Scan for the cell matching the given text and deliver its (x, y) coordinate at center. 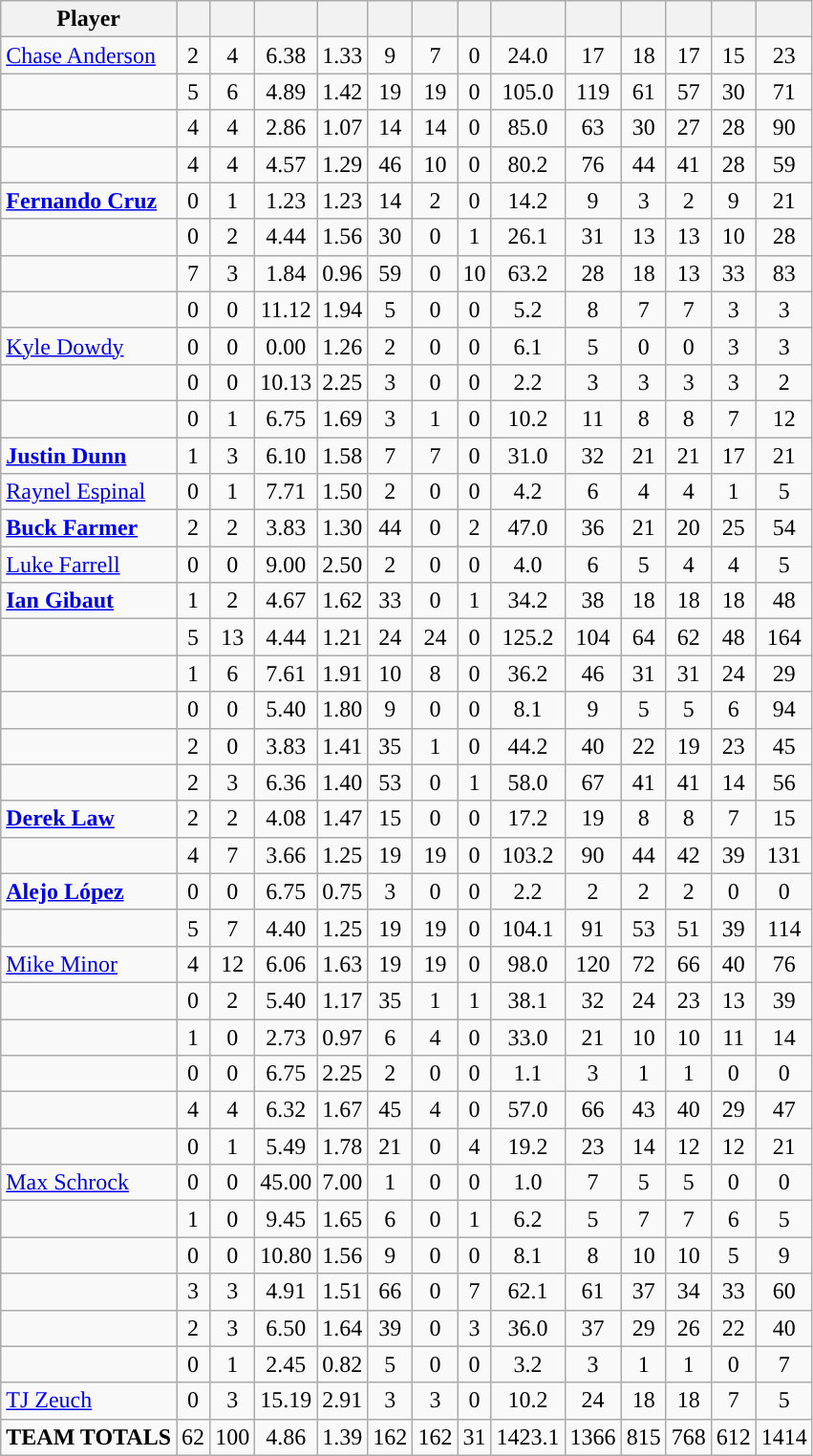
54 (783, 528)
57.0 (527, 1110)
1.80 (342, 710)
10.13 (287, 382)
27 (688, 128)
120 (592, 964)
131 (783, 855)
1.67 (342, 1110)
71 (783, 92)
47 (783, 1110)
6.2 (527, 1219)
4.91 (287, 1292)
26.1 (527, 237)
24.0 (527, 55)
19.2 (527, 1146)
98.0 (527, 964)
31.0 (527, 456)
4.89 (287, 92)
0.96 (342, 273)
Justin Dunn (89, 456)
4.2 (527, 492)
1.78 (342, 1146)
4.08 (287, 819)
1.62 (342, 601)
7.00 (342, 1183)
103.2 (527, 855)
119 (592, 92)
125.2 (527, 637)
1.07 (342, 128)
1414 (783, 1437)
1.40 (342, 782)
Derek Law (89, 819)
56 (783, 782)
2.86 (287, 128)
1.42 (342, 92)
0.75 (342, 891)
2.91 (342, 1401)
4.57 (287, 164)
105.0 (527, 92)
34.2 (527, 601)
72 (644, 964)
1.17 (342, 1000)
1423.1 (527, 1437)
6.36 (287, 782)
36.2 (527, 674)
164 (783, 637)
64 (644, 637)
20 (688, 528)
34 (688, 1292)
1.47 (342, 819)
47.0 (527, 528)
1.41 (342, 746)
67 (592, 782)
14.2 (527, 201)
114 (783, 928)
1.64 (342, 1328)
4.67 (287, 601)
104.1 (527, 928)
1.65 (342, 1219)
3.66 (287, 855)
62.1 (527, 1292)
Buck Farmer (89, 528)
Mike Minor (89, 964)
100 (233, 1437)
1.30 (342, 528)
768 (688, 1437)
1.33 (342, 55)
Kyle Dowdy (89, 346)
51 (688, 928)
36 (592, 528)
9.00 (287, 565)
5.49 (287, 1146)
1.39 (342, 1437)
83 (783, 273)
TJ Zeuch (89, 1401)
1.0 (527, 1183)
Player (89, 19)
63.2 (527, 273)
38 (592, 601)
1366 (592, 1437)
4.40 (287, 928)
58.0 (527, 782)
2.50 (342, 565)
1.91 (342, 674)
1.21 (342, 637)
1.94 (342, 310)
6.10 (287, 456)
7.61 (287, 674)
Luke Farrell (89, 565)
0.97 (342, 1037)
6.32 (287, 1110)
Max Schrock (89, 1183)
1.58 (342, 456)
612 (734, 1437)
TEAM TOTALS (89, 1437)
11.12 (287, 310)
33.0 (527, 1037)
6.38 (287, 55)
26 (688, 1328)
1.69 (342, 418)
6.1 (527, 346)
1.51 (342, 1292)
9.45 (287, 1219)
Alejo López (89, 891)
7.71 (287, 492)
25 (734, 528)
10.80 (287, 1255)
Chase Anderson (89, 55)
94 (783, 710)
104 (592, 637)
0.00 (287, 346)
1.1 (527, 1074)
44.2 (527, 746)
15.19 (287, 1401)
6.50 (287, 1328)
815 (644, 1437)
43 (644, 1110)
57 (688, 92)
63 (592, 128)
0.82 (342, 1364)
45.00 (287, 1183)
Ian Gibaut (89, 601)
Raynel Espinal (89, 492)
1.29 (342, 164)
6.06 (287, 964)
80.2 (527, 164)
1.63 (342, 964)
2.45 (287, 1364)
85.0 (527, 128)
4.86 (287, 1437)
4.0 (527, 565)
38.1 (527, 1000)
1.50 (342, 492)
1.84 (287, 273)
2.73 (287, 1037)
36.0 (527, 1328)
Fernando Cruz (89, 201)
17.2 (527, 819)
91 (592, 928)
42 (688, 855)
5.2 (527, 310)
1.26 (342, 346)
60 (783, 1292)
3.2 (527, 1364)
